Output the (x, y) coordinate of the center of the cell containing the given text.  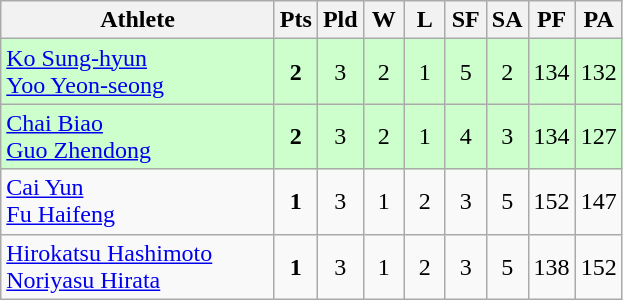
Cai Yun Fu Haifeng (138, 202)
4 (466, 136)
132 (598, 72)
L (424, 20)
147 (598, 202)
Ko Sung-hyun Yoo Yeon-seong (138, 72)
PA (598, 20)
Pts (296, 20)
Chai Biao Guo Zhendong (138, 136)
127 (598, 136)
Athlete (138, 20)
SF (466, 20)
SA (507, 20)
Pld (340, 20)
Hirokatsu Hashimoto Noriyasu Hirata (138, 266)
138 (552, 266)
W (384, 20)
PF (552, 20)
